For the text-containing cell, return its midpoint in [X, Y] coordinate format. 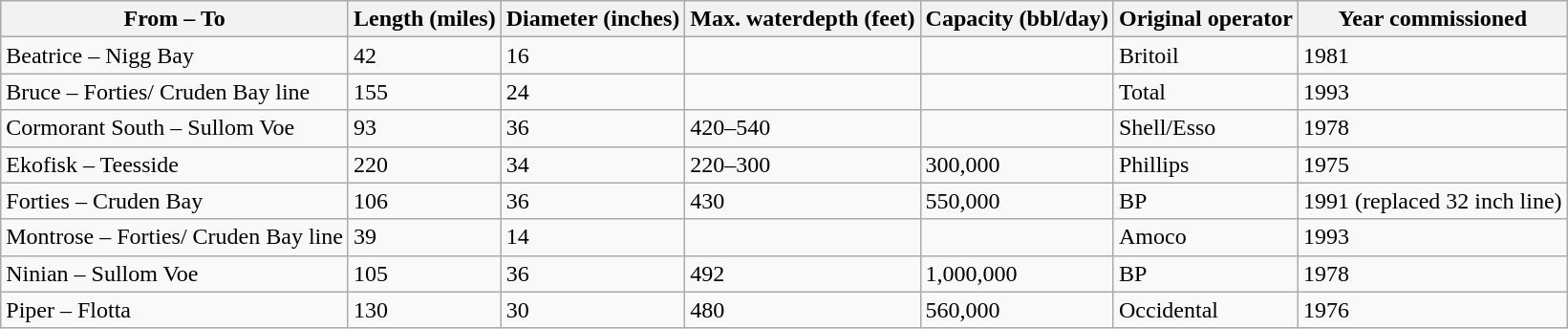
300,000 [1017, 164]
492 [803, 274]
130 [424, 310]
Diameter (inches) [592, 19]
Year commissioned [1433, 19]
39 [424, 237]
Cormorant South – Sullom Voe [175, 128]
Montrose – Forties/ Cruden Bay line [175, 237]
Ninian – Sullom Voe [175, 274]
From – To [175, 19]
106 [424, 201]
560,000 [1017, 310]
24 [592, 92]
Forties – Cruden Bay [175, 201]
Phillips [1206, 164]
1975 [1433, 164]
Bruce – Forties/ Cruden Bay line [175, 92]
155 [424, 92]
93 [424, 128]
420–540 [803, 128]
220 [424, 164]
30 [592, 310]
Max. waterdepth (feet) [803, 19]
105 [424, 274]
1991 (replaced 32 inch line) [1433, 201]
14 [592, 237]
Capacity (bbl/day) [1017, 19]
220–300 [803, 164]
Occidental [1206, 310]
1,000,000 [1017, 274]
480 [803, 310]
430 [803, 201]
Amoco [1206, 237]
1981 [1433, 55]
42 [424, 55]
Piper – Flotta [175, 310]
1976 [1433, 310]
Beatrice – Nigg Bay [175, 55]
34 [592, 164]
Original operator [1206, 19]
Britoil [1206, 55]
Shell/Esso [1206, 128]
Length (miles) [424, 19]
Ekofisk – Teesside [175, 164]
Total [1206, 92]
16 [592, 55]
550,000 [1017, 201]
